Detect which cell encompasses the target text, then output its (X, Y) center coordinate. 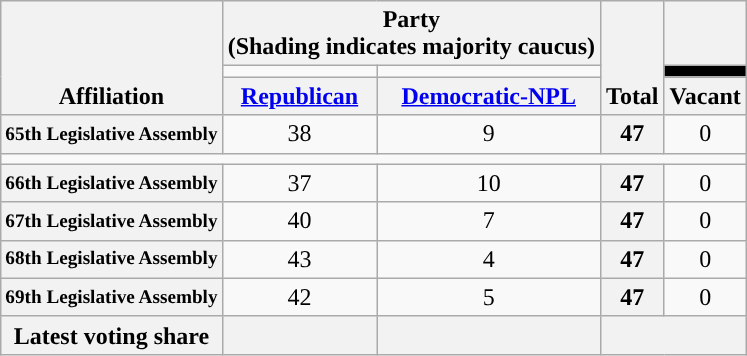
Total (633, 58)
68th Legislative Assembly (112, 259)
5 (489, 297)
Party (Shading indicates majority caucus) (411, 34)
Latest voting share (112, 335)
Democratic-NPL (489, 96)
65th Legislative Assembly (112, 134)
43 (300, 259)
42 (300, 297)
69th Legislative Assembly (112, 297)
Vacant (705, 96)
67th Legislative Assembly (112, 221)
Republican (300, 96)
9 (489, 134)
Affiliation (112, 58)
40 (300, 221)
38 (300, 134)
4 (489, 259)
37 (300, 183)
10 (489, 183)
66th Legislative Assembly (112, 183)
7 (489, 221)
